Return (X, Y) of the center of cell containing provided text 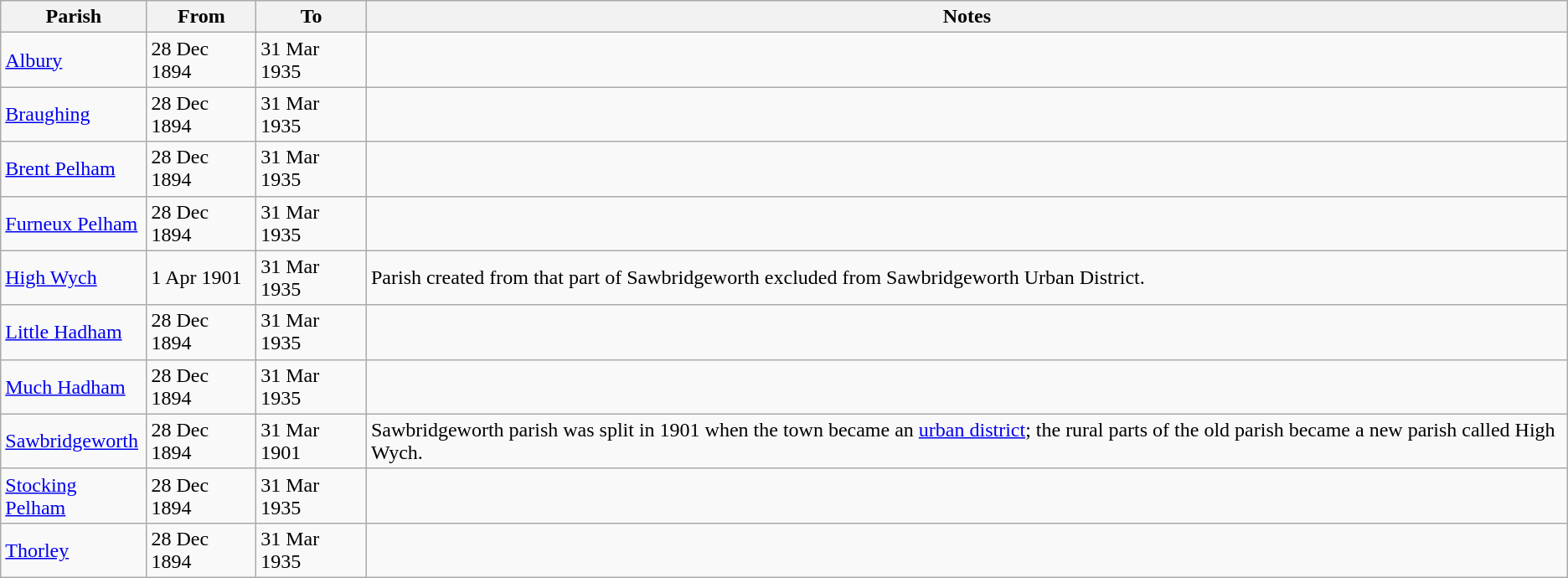
Parish (74, 17)
Braughing (74, 114)
1 Apr 1901 (201, 278)
Little Hadham (74, 332)
Albury (74, 60)
From (201, 17)
Thorley (74, 550)
High Wych (74, 278)
To (312, 17)
Brent Pelham (74, 169)
Much Hadham (74, 387)
Sawbridgeworth (74, 441)
31 Mar 1901 (312, 441)
Notes (967, 17)
Parish created from that part of Sawbridgeworth excluded from Sawbridgeworth Urban District. (967, 278)
Furneux Pelham (74, 223)
Stocking Pelham (74, 496)
